Identify which cell holds the provided text, then report its [X, Y] central coordinate. 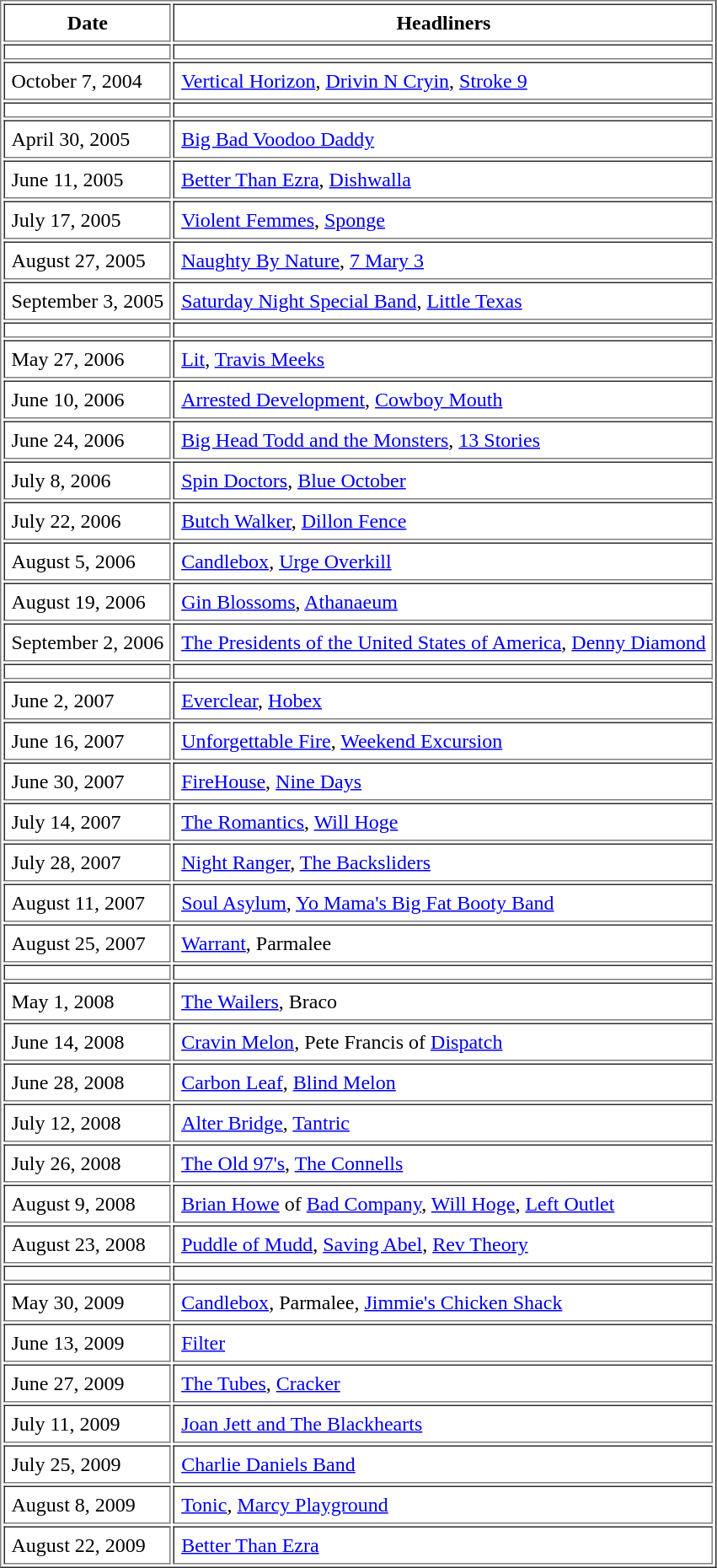
August 27, 2005 [88, 260]
Saturday Night Special Band, Little Texas [443, 300]
Joan Jett and The Blackhearts [443, 1423]
Tonic, Marcy Playground [443, 1504]
The Romantics, Will Hoge [443, 821]
Candlebox, Urge Overkill [443, 561]
April 30, 2005 [88, 138]
Candlebox, Parmalee, Jimmie's Chicken Shack [443, 1302]
August 19, 2006 [88, 602]
Big Bad Voodoo Daddy [443, 138]
June 10, 2006 [88, 400]
May 27, 2006 [88, 359]
The Tubes, Cracker [443, 1383]
Cravin Melon, Pete Francis of Dispatch [443, 1042]
August 5, 2006 [88, 561]
Night Ranger, The Backsliders [443, 862]
June 28, 2008 [88, 1082]
September 3, 2005 [88, 300]
August 11, 2007 [88, 902]
Filter [443, 1342]
August 23, 2008 [88, 1244]
Unforgettable Fire, Weekend Excursion [443, 740]
July 26, 2008 [88, 1163]
June 16, 2007 [88, 740]
July 12, 2008 [88, 1123]
June 27, 2009 [88, 1383]
Better Than Ezra [443, 1544]
Warrant, Parmalee [443, 942]
Headliners [443, 22]
Spin Doctors, Blue October [443, 481]
July 11, 2009 [88, 1423]
June 24, 2006 [88, 440]
Violent Femmes, Sponge [443, 219]
July 25, 2009 [88, 1463]
Puddle of Mudd, Saving Abel, Rev Theory [443, 1244]
Soul Asylum, Yo Mama's Big Fat Booty Band [443, 902]
Butch Walker, Dillon Fence [443, 521]
June 30, 2007 [88, 781]
June 13, 2009 [88, 1342]
Date [88, 22]
FireHouse, Nine Days [443, 781]
Lit, Travis Meeks [443, 359]
July 14, 2007 [88, 821]
Carbon Leaf, Blind Melon [443, 1082]
May 1, 2008 [88, 1001]
June 2, 2007 [88, 700]
The Old 97's, The Connells [443, 1163]
October 7, 2004 [88, 81]
Better Than Ezra, Dishwalla [443, 179]
Everclear, Hobex [443, 700]
June 11, 2005 [88, 179]
The Presidents of the United States of America, Denny Diamond [443, 642]
Naughty By Nature, 7 Mary 3 [443, 260]
August 22, 2009 [88, 1544]
August 9, 2008 [88, 1204]
July 17, 2005 [88, 219]
Alter Bridge, Tantric [443, 1123]
July 22, 2006 [88, 521]
Charlie Daniels Band [443, 1463]
August 25, 2007 [88, 942]
August 8, 2009 [88, 1504]
Brian Howe of Bad Company, Will Hoge, Left Outlet [443, 1204]
June 14, 2008 [88, 1042]
July 8, 2006 [88, 481]
Gin Blossoms, Athanaeum [443, 602]
September 2, 2006 [88, 642]
July 28, 2007 [88, 862]
Vertical Horizon, Drivin N Cryin, Stroke 9 [443, 81]
The Wailers, Braco [443, 1001]
May 30, 2009 [88, 1302]
Big Head Todd and the Monsters, 13 Stories [443, 440]
Arrested Development, Cowboy Mouth [443, 400]
